From the cell containing the given text, extract its center point as [X, Y] coordinate. 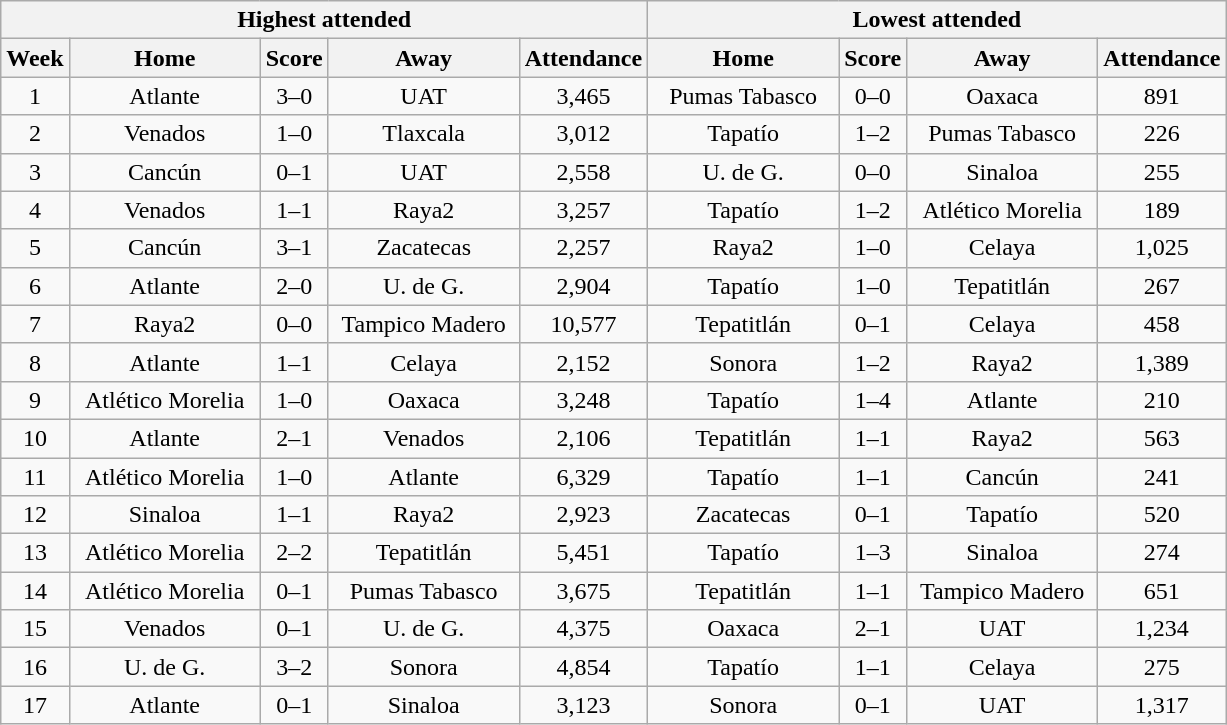
458 [1162, 324]
189 [1162, 210]
3,465 [583, 96]
3,012 [583, 134]
1,025 [1162, 248]
17 [35, 705]
1–3 [873, 553]
3,123 [583, 705]
3–2 [294, 667]
1,317 [1162, 705]
1–4 [873, 400]
210 [1162, 400]
3–0 [294, 96]
6,329 [583, 477]
11 [35, 477]
Week [35, 58]
226 [1162, 134]
12 [35, 515]
10 [35, 438]
3,248 [583, 400]
7 [35, 324]
1 [35, 96]
5,451 [583, 553]
2,904 [583, 286]
520 [1162, 515]
2,558 [583, 172]
14 [35, 591]
4,375 [583, 629]
3–1 [294, 248]
4,854 [583, 667]
891 [1162, 96]
2,106 [583, 438]
2,923 [583, 515]
Lowest attended [937, 20]
267 [1162, 286]
8 [35, 362]
2–0 [294, 286]
2–2 [294, 553]
15 [35, 629]
5 [35, 248]
3,675 [583, 591]
4 [35, 210]
2,152 [583, 362]
1,389 [1162, 362]
2,257 [583, 248]
275 [1162, 667]
3,257 [583, 210]
274 [1162, 553]
241 [1162, 477]
6 [35, 286]
Highest attended [324, 20]
2 [35, 134]
13 [35, 553]
255 [1162, 172]
3 [35, 172]
16 [35, 667]
9 [35, 400]
1,234 [1162, 629]
Tlaxcala [424, 134]
10,577 [583, 324]
563 [1162, 438]
651 [1162, 591]
